Locate the cell with the specified text and output its (x, y) center coordinate. 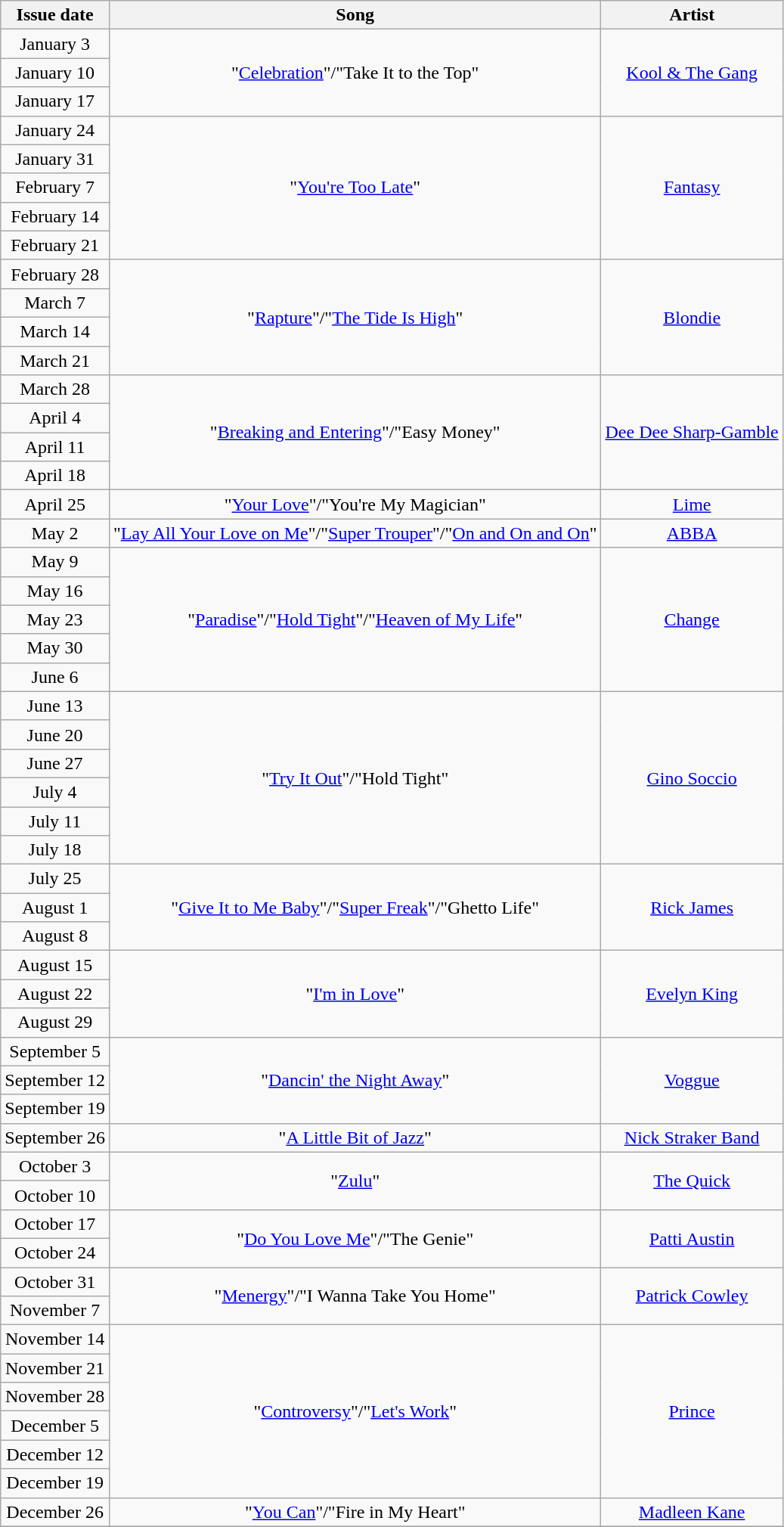
"Give It to Me Baby"/"Super Freak"/"Ghetto Life" (355, 908)
Song (355, 15)
June 13 (55, 706)
March 21 (55, 361)
Lime (692, 504)
"Do You Love Me"/"The Genie" (355, 1238)
September 26 (55, 1137)
February 28 (55, 274)
Rick James (692, 908)
September 5 (55, 1051)
July 18 (55, 850)
"Zulu" (355, 1181)
"You Can"/"Fire in My Heart" (355, 1512)
Kool & The Gang (692, 73)
"Menergy"/"I Wanna Take You Home" (355, 1296)
December 26 (55, 1512)
Change (692, 619)
Evelyn King (692, 994)
Fantasy (692, 188)
January 10 (55, 73)
November 21 (55, 1368)
September 19 (55, 1109)
August 8 (55, 936)
"A Little Bit of Jazz" (355, 1137)
August 22 (55, 994)
December 19 (55, 1483)
January 24 (55, 130)
September 12 (55, 1080)
March 7 (55, 303)
May 16 (55, 591)
"Dancin' the Night Away" (355, 1080)
February 7 (55, 188)
November 28 (55, 1397)
Blondie (692, 317)
May 2 (55, 533)
Patti Austin (692, 1238)
June 6 (55, 677)
"Paradise"/"Hold Tight"/"Heaven of My Life" (355, 619)
Nick Straker Band (692, 1137)
Prince (692, 1411)
January 31 (55, 159)
January 3 (55, 44)
March 14 (55, 331)
May 9 (55, 562)
Issue date (55, 15)
Patrick Cowley (692, 1296)
October 31 (55, 1282)
January 17 (55, 101)
April 4 (55, 418)
February 21 (55, 245)
June 20 (55, 734)
"Try It Out"/"Hold Tight" (355, 777)
Voggue (692, 1080)
October 3 (55, 1166)
The Quick (692, 1181)
December 12 (55, 1454)
October 17 (55, 1224)
July 25 (55, 879)
October 24 (55, 1252)
ABBA (692, 533)
"Rapture"/"The Tide Is High" (355, 317)
July 4 (55, 792)
November 7 (55, 1311)
"I'm in Love" (355, 994)
Artist (692, 15)
Dee Dee Sharp-Gamble (692, 433)
July 11 (55, 821)
June 27 (55, 763)
"Your Love"/"You're My Magician" (355, 504)
May 23 (55, 619)
December 5 (55, 1426)
April 25 (55, 504)
May 30 (55, 648)
"Celebration"/"Take It to the Top" (355, 73)
April 11 (55, 447)
"Breaking and Entering"/"Easy Money" (355, 433)
August 1 (55, 908)
"You're Too Late" (355, 188)
August 15 (55, 965)
Gino Soccio (692, 777)
October 10 (55, 1195)
"Lay All Your Love on Me"/"Super Trouper"/"On and On and On" (355, 533)
March 28 (55, 390)
February 14 (55, 216)
August 29 (55, 1023)
April 18 (55, 476)
November 14 (55, 1339)
Madleen Kane (692, 1512)
"Controversy"/"Let's Work" (355, 1411)
